From the cell containing the given text, extract its center point as [x, y] coordinate. 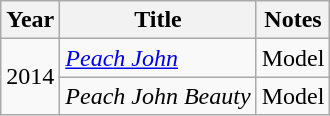
2014 [30, 77]
Peach John [158, 58]
Notes [293, 20]
Year [30, 20]
Title [158, 20]
Peach John Beauty [158, 96]
